Detect which cell encompasses the target text, then output its [X, Y] center coordinate. 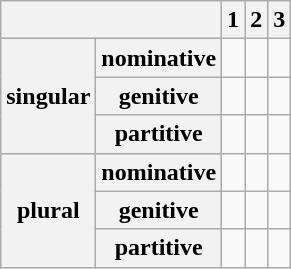
3 [280, 20]
2 [256, 20]
plural [48, 210]
1 [234, 20]
singular [48, 96]
